Output the [X, Y] coordinate of the center of the cell containing the given text.  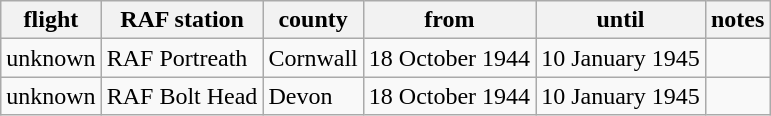
from [449, 20]
Devon [313, 96]
until [621, 20]
RAF station [182, 20]
flight [51, 20]
Cornwall [313, 58]
county [313, 20]
RAF Portreath [182, 58]
notes [737, 20]
RAF Bolt Head [182, 96]
